Provide the (X, Y) coordinate of the cell's center where the given text is located.  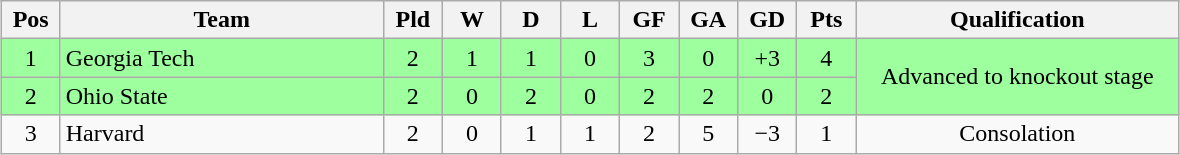
Pos (30, 20)
Harvard (222, 134)
Team (222, 20)
GF (650, 20)
−3 (768, 134)
L (590, 20)
Georgia Tech (222, 58)
GA (708, 20)
5 (708, 134)
Pld (412, 20)
Qualification (1018, 20)
Consolation (1018, 134)
4 (826, 58)
+3 (768, 58)
GD (768, 20)
Advanced to knockout stage (1018, 77)
W (472, 20)
D (530, 20)
Pts (826, 20)
Ohio State (222, 96)
